Detect which cell encompasses the target text, then output its (X, Y) center coordinate. 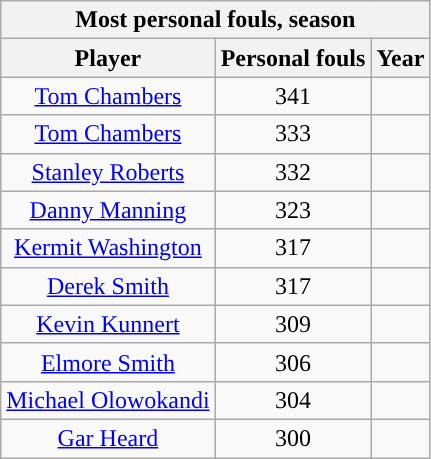
Michael Olowokandi (108, 400)
332 (293, 172)
Player (108, 58)
Year (400, 58)
304 (293, 400)
Personal fouls (293, 58)
309 (293, 324)
323 (293, 210)
Derek Smith (108, 286)
Elmore Smith (108, 362)
300 (293, 438)
Danny Manning (108, 210)
306 (293, 362)
Stanley Roberts (108, 172)
341 (293, 96)
Kevin Kunnert (108, 324)
Gar Heard (108, 438)
Most personal fouls, season (216, 20)
333 (293, 134)
Kermit Washington (108, 248)
